From the cell containing the given text, extract its center point as [x, y] coordinate. 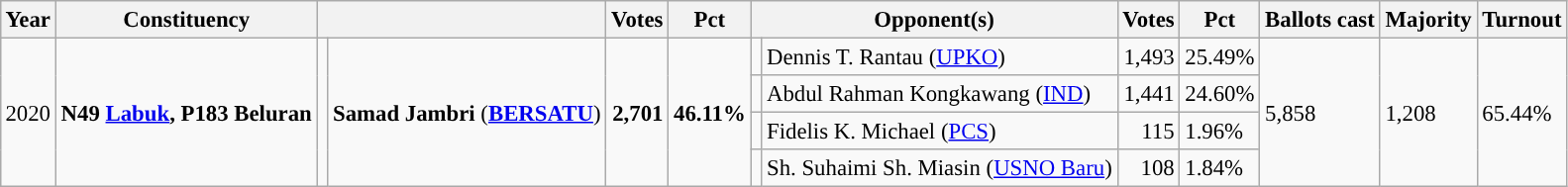
2,701 [638, 112]
Abdul Rahman Kongkawang (IND) [939, 94]
Constituency [186, 20]
1,208 [1428, 112]
115 [1149, 132]
Opponent(s) [934, 20]
Dennis T. Rantau (UPKO) [939, 56]
1,493 [1149, 56]
65.44% [1521, 112]
Ballots cast [1319, 20]
Sh. Suhaimi Sh. Miasin (USNO Baru) [939, 168]
1.84% [1220, 168]
Samad Jambri (BERSATU) [468, 112]
N49 Labuk, P183 Beluran [186, 112]
1,441 [1149, 94]
5,858 [1319, 112]
24.60% [1220, 94]
Majority [1428, 20]
108 [1149, 168]
2020 [28, 112]
Year [28, 20]
25.49% [1220, 56]
Fidelis K. Michael (PCS) [939, 132]
1.96% [1220, 132]
46.11% [709, 112]
Turnout [1521, 20]
